Output the [x, y] coordinate of the center of the cell containing the given text.  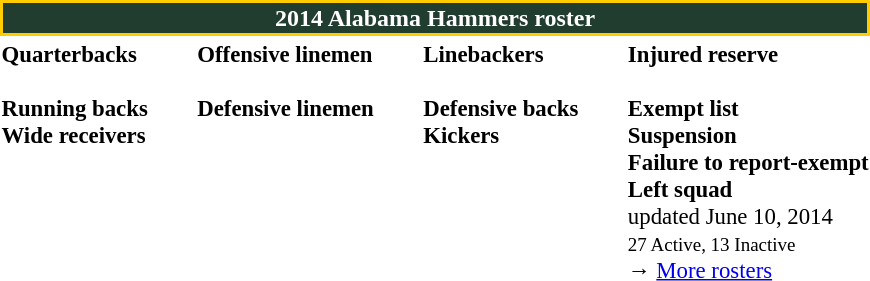
2014 Alabama Hammers roster [435, 18]
